Locate the cell with the specified text and output its [X, Y] center coordinate. 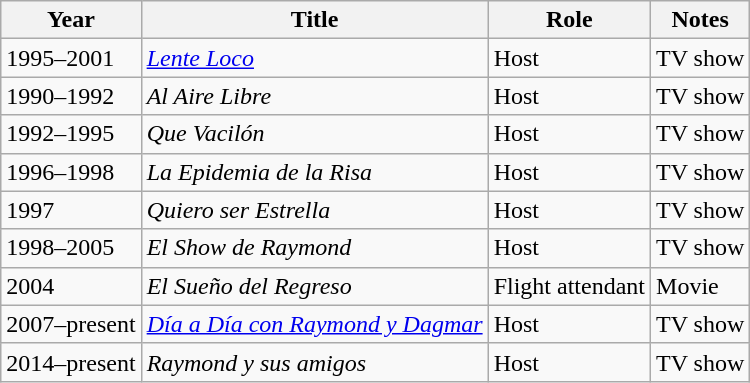
Día a Día con Raymond y Dagmar [314, 324]
1998–2005 [71, 248]
Raymond y sus amigos [314, 362]
1990–1992 [71, 96]
2014–present [71, 362]
El Show de Raymond [314, 248]
Quiero ser Estrella [314, 210]
Al Aire Libre [314, 96]
La Epidemia de la Risa [314, 172]
Lente Loco [314, 58]
Notes [700, 20]
Title [314, 20]
1995–2001 [71, 58]
Que Vacilón [314, 134]
1997 [71, 210]
2004 [71, 286]
Movie [700, 286]
1996–1998 [71, 172]
2007–present [71, 324]
Role [569, 20]
Year [71, 20]
El Sueño del Regreso [314, 286]
1992–1995 [71, 134]
Flight attendant [569, 286]
